Output the [x, y] coordinate of the center of the cell containing the given text.  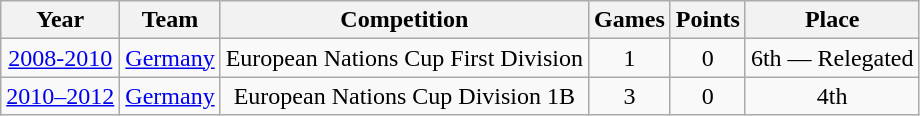
European Nations Cup Division 1B [404, 96]
Games [630, 20]
3 [630, 96]
Points [708, 20]
Year [60, 20]
6th — Relegated [832, 58]
Competition [404, 20]
4th [832, 96]
2010–2012 [60, 96]
Team [170, 20]
2008-2010 [60, 58]
European Nations Cup First Division [404, 58]
Place [832, 20]
1 [630, 58]
